Detect which cell encompasses the target text, then output its [X, Y] center coordinate. 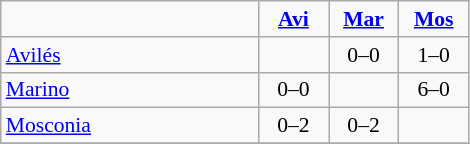
Avi [293, 19]
Mar [363, 19]
Marino [130, 90]
6–0 [434, 90]
Mosconia [130, 126]
1–0 [434, 55]
Mos [434, 19]
Avilés [130, 55]
